Capture the cell that displays the provided text and extract its [X, Y] central coordinate. 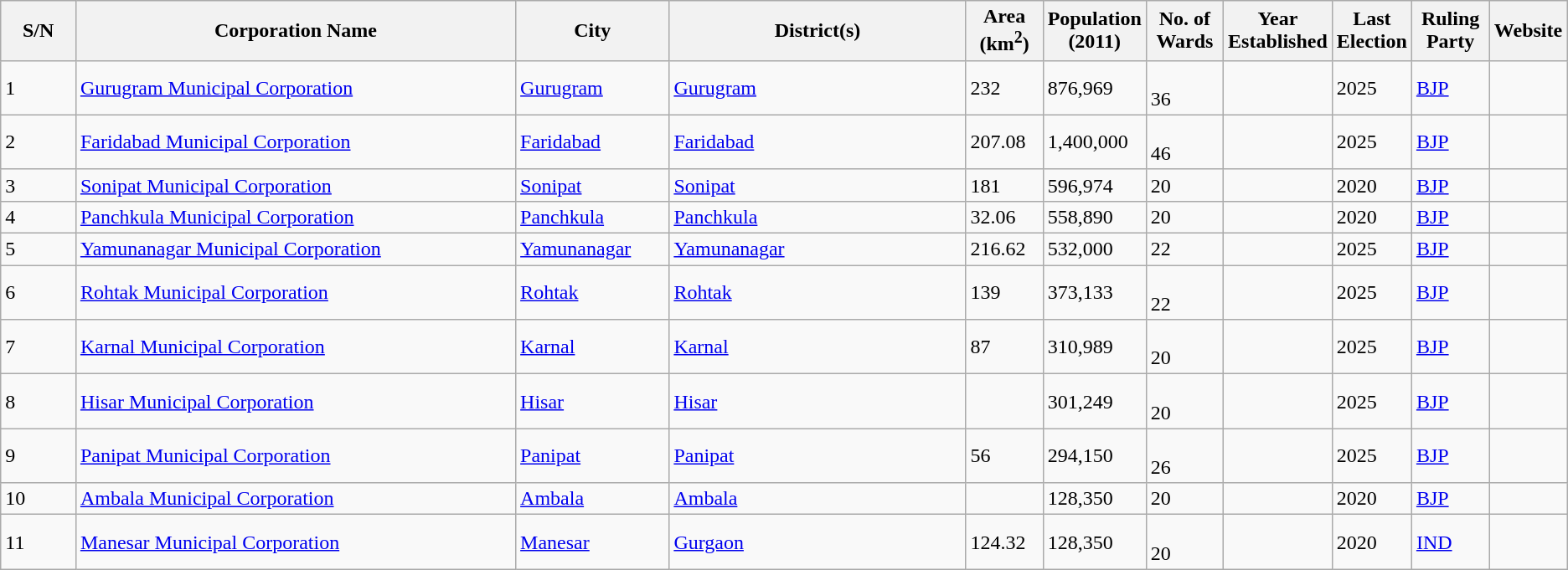
Population (2011) [1094, 31]
373,133 [1094, 293]
Gurugram Municipal Corporation [295, 87]
Hisar Municipal Corporation [295, 402]
Ambala Municipal Corporation [295, 499]
5 [39, 249]
Sonipat Municipal Corporation [295, 185]
11 [39, 542]
3 [39, 185]
4 [39, 217]
32.06 [1004, 217]
2 [39, 142]
10 [39, 499]
IND [1450, 542]
Area (km2) [1004, 31]
District(s) [818, 31]
Website [1528, 31]
232 [1004, 87]
558,890 [1094, 217]
Yamunanagar Municipal Corporation [295, 249]
294,150 [1094, 455]
1,400,000 [1094, 142]
26 [1184, 455]
310,989 [1094, 347]
207.08 [1004, 142]
7 [39, 347]
Ruling Party [1450, 31]
Corporation Name [295, 31]
9 [39, 455]
Manesar [593, 542]
36 [1184, 87]
No. of Wards [1184, 31]
6 [39, 293]
Last Election [1372, 31]
Manesar Municipal Corporation [295, 542]
181 [1004, 185]
876,969 [1094, 87]
87 [1004, 347]
56 [1004, 455]
Year Established [1278, 31]
Gurgaon [818, 542]
532,000 [1094, 249]
8 [39, 402]
City [593, 31]
Faridabad Municipal Corporation [295, 142]
139 [1004, 293]
124.32 [1004, 542]
Rohtak Municipal Corporation [295, 293]
46 [1184, 142]
216.62 [1004, 249]
596,974 [1094, 185]
Panipat Municipal Corporation [295, 455]
S/N [39, 31]
Panchkula Municipal Corporation [295, 217]
Karnal Municipal Corporation [295, 347]
1 [39, 87]
301,249 [1094, 402]
